Find where the given text appears and provide that cell's center as [X, Y] coordinate. 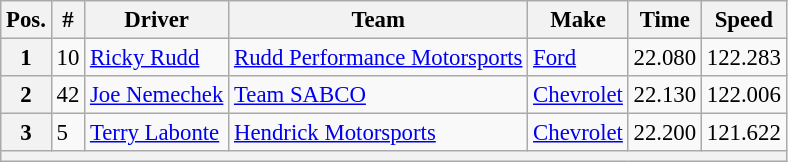
121.622 [744, 133]
42 [68, 95]
22.130 [664, 95]
10 [68, 58]
Speed [744, 20]
Make [578, 20]
Terry Labonte [157, 133]
Team SABCO [378, 95]
Team [378, 20]
122.283 [744, 58]
Ricky Rudd [157, 58]
1 [26, 58]
122.006 [744, 95]
Pos. [26, 20]
Time [664, 20]
5 [68, 133]
2 [26, 95]
# [68, 20]
Driver [157, 20]
Hendrick Motorsports [378, 133]
22.080 [664, 58]
Ford [578, 58]
Joe Nemechek [157, 95]
Rudd Performance Motorsports [378, 58]
3 [26, 133]
22.200 [664, 133]
